Provide the [X, Y] coordinate of the cell's center where the given text is located.  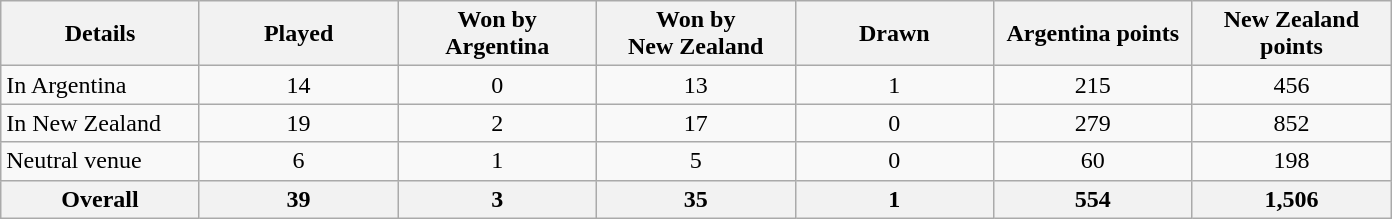
5 [696, 161]
852 [1292, 123]
39 [298, 199]
14 [298, 85]
6 [298, 161]
Won byNew Zealand [696, 34]
Drawn [894, 34]
2 [498, 123]
215 [1094, 85]
Overall [100, 199]
35 [696, 199]
Neutral venue [100, 161]
Played [298, 34]
198 [1292, 161]
In New Zealand [100, 123]
Details [100, 34]
17 [696, 123]
279 [1094, 123]
3 [498, 199]
13 [696, 85]
554 [1094, 199]
Argentina points [1094, 34]
1,506 [1292, 199]
456 [1292, 85]
In Argentina [100, 85]
60 [1094, 161]
19 [298, 123]
Won byArgentina [498, 34]
New Zealand points [1292, 34]
